Locate the cell with the specified text and output its [x, y] center coordinate. 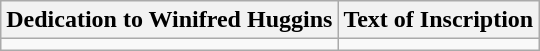
Dedication to Winifred Huggins [170, 20]
Text of Inscription [438, 20]
